Determine the [x, y] coordinate at the center of the cell enclosing the given text.  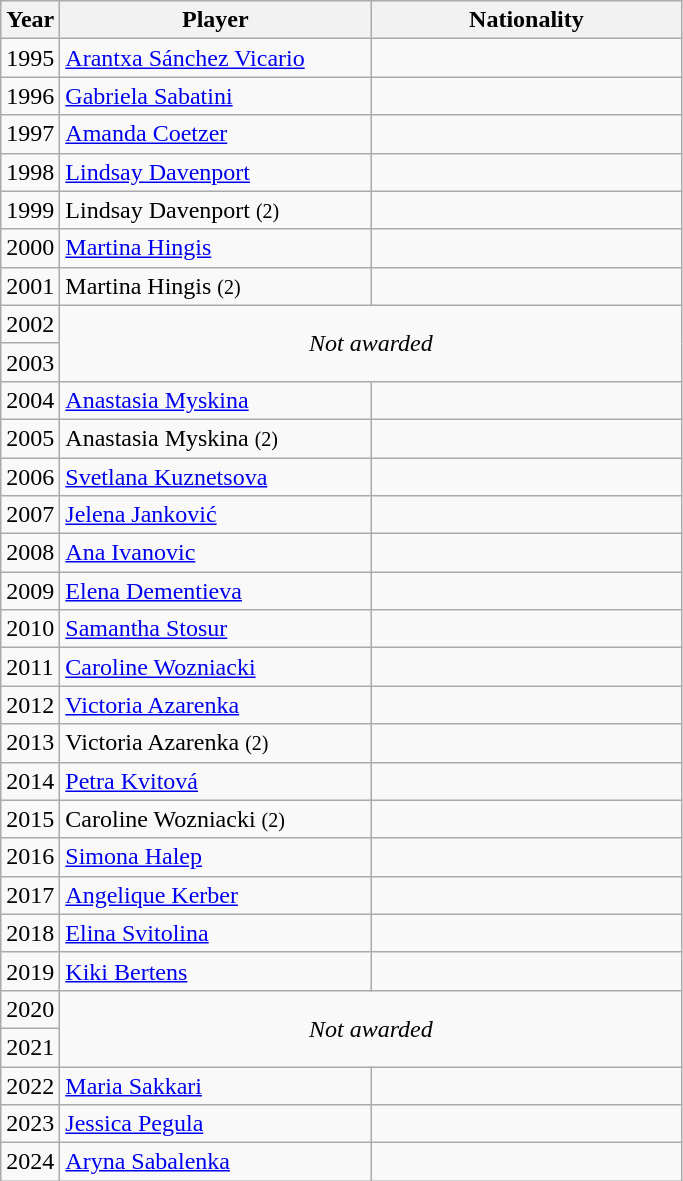
2020 [30, 1009]
2003 [30, 362]
Elina Svitolina [216, 933]
Lindsay Davenport (2) [216, 210]
Angelique Kerber [216, 895]
Victoria Azarenka [216, 705]
2000 [30, 248]
Elena Dementieva [216, 591]
Victoria Azarenka (2) [216, 743]
Caroline Wozniacki (2) [216, 819]
2016 [30, 857]
2009 [30, 591]
Year [30, 20]
2005 [30, 438]
2024 [30, 1162]
2012 [30, 705]
Martina Hingis [216, 248]
2018 [30, 933]
2008 [30, 553]
Simona Halep [216, 857]
2017 [30, 895]
Jessica Pegula [216, 1124]
1996 [30, 96]
Nationality [526, 20]
1995 [30, 58]
Gabriela Sabatini [216, 96]
Jelena Janković [216, 515]
2006 [30, 477]
1999 [30, 210]
2023 [30, 1124]
Caroline Wozniacki [216, 667]
2022 [30, 1085]
Maria Sakkari [216, 1085]
2001 [30, 286]
Arantxa Sánchez Vicario [216, 58]
2014 [30, 781]
Petra Kvitová [216, 781]
2004 [30, 400]
Amanda Coetzer [216, 134]
Martina Hingis (2) [216, 286]
2019 [30, 971]
Anastasia Myskina [216, 400]
1997 [30, 134]
Player [216, 20]
Lindsay Davenport [216, 172]
Ana Ivanovic [216, 553]
Samantha Stosur [216, 629]
Svetlana Kuznetsova [216, 477]
Aryna Sabalenka [216, 1162]
Anastasia Myskina (2) [216, 438]
2010 [30, 629]
1998 [30, 172]
2002 [30, 324]
2011 [30, 667]
2021 [30, 1047]
Kiki Bertens [216, 971]
2015 [30, 819]
2007 [30, 515]
2013 [30, 743]
